Provide the [X, Y] coordinate of the cell's center where the given text is located.  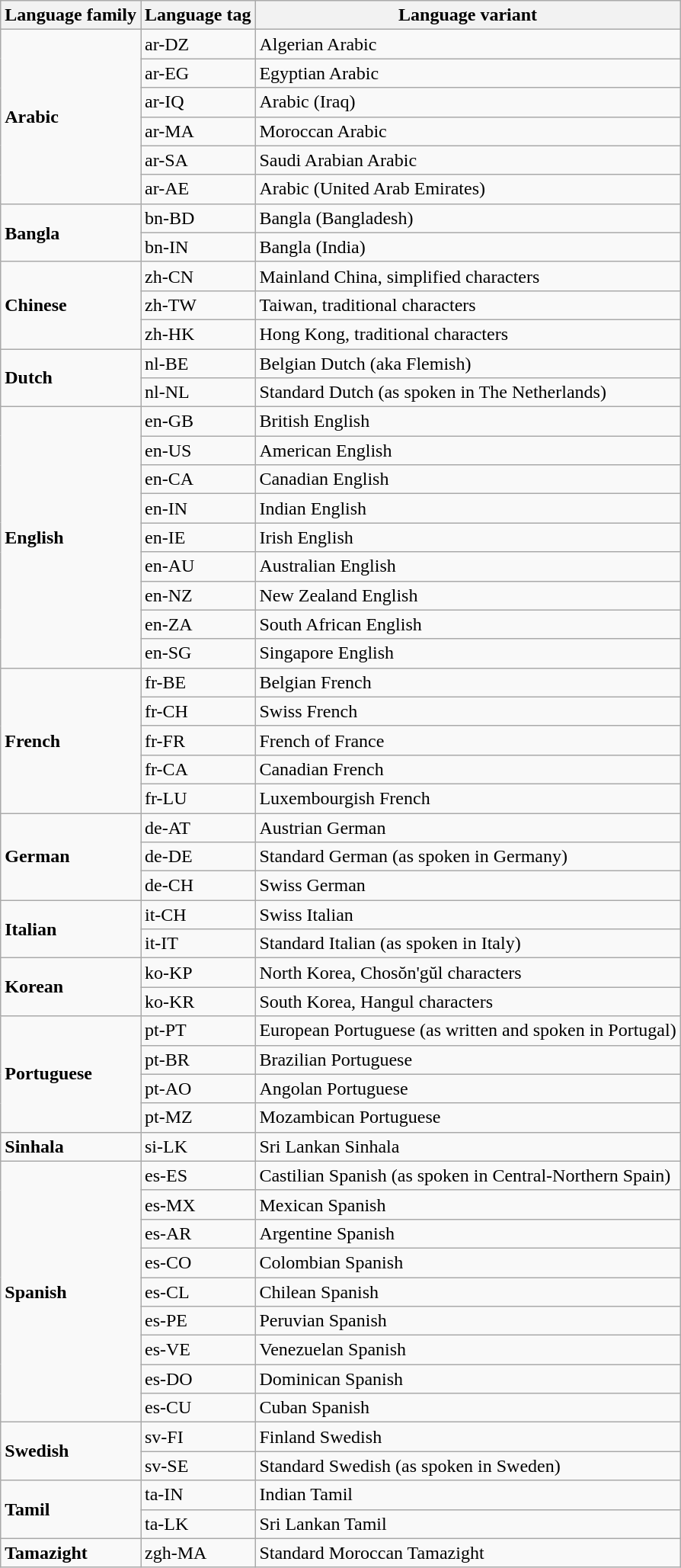
English [71, 538]
French of France [468, 740]
ar-IQ [197, 102]
Korean [71, 987]
Luxembourgish French [468, 798]
Swedish [71, 1451]
bn-BD [197, 218]
en-GB [197, 422]
it-CH [197, 915]
Standard Italian (as spoken in Italy) [468, 944]
Canadian French [468, 769]
Peruvian Spanish [468, 1321]
Portuguese [71, 1074]
Sri Lankan Tamil [468, 1524]
North Korea, Chosŏn'gŭl characters [468, 973]
Irish English [468, 537]
en-AU [197, 566]
ar-EG [197, 73]
de-CH [197, 886]
zgh-MA [197, 1553]
Algerian Arabic [468, 44]
Belgian Dutch (aka Flemish) [468, 364]
French [71, 740]
es-CL [197, 1292]
nl-NL [197, 393]
Swiss Italian [468, 915]
ta-IN [197, 1495]
es-CO [197, 1262]
Chinese [71, 305]
fr-CA [197, 769]
zh-HK [197, 334]
Taiwan, traditional characters [468, 305]
es-DO [197, 1379]
Language tag [197, 15]
British English [468, 422]
Moroccan Arabic [468, 131]
Austrian German [468, 827]
fr-FR [197, 740]
en-IE [197, 537]
pt-AO [197, 1089]
Brazilian Portuguese [468, 1060]
Arabic (United Arab Emirates) [468, 189]
en-NZ [197, 595]
Mainland China, simplified characters [468, 276]
sv-SE [197, 1466]
en-CA [197, 479]
es-VE [197, 1350]
Egyptian Arabic [468, 73]
Indian English [468, 508]
New Zealand English [468, 595]
Swiss German [468, 886]
German [71, 856]
it-IT [197, 944]
Standard Swedish (as spoken in Sweden) [468, 1466]
es-MX [197, 1204]
fr-LU [197, 798]
pt-MZ [197, 1117]
Bangla [71, 232]
ar-AE [197, 189]
Colombian Spanish [468, 1262]
Standard German (as spoken in Germany) [468, 857]
Singapore English [468, 653]
Sinhala [71, 1146]
Indian Tamil [468, 1495]
de-DE [197, 857]
Argentine Spanish [468, 1233]
Australian English [468, 566]
Dutch [71, 378]
Tamazight [71, 1553]
Standard Moroccan Tamazight [468, 1553]
Castilian Spanish (as spoken in Central-Northern Spain) [468, 1175]
ar-SA [197, 160]
European Portuguese (as written and spoken in Portugal) [468, 1031]
Arabic (Iraq) [468, 102]
Mexican Spanish [468, 1204]
ta-LK [197, 1524]
Chilean Spanish [468, 1292]
ar-DZ [197, 44]
sv-FI [197, 1437]
Dominican Spanish [468, 1379]
ar-MA [197, 131]
fr-CH [197, 711]
en-IN [197, 508]
Italian [71, 929]
si-LK [197, 1146]
Spanish [71, 1291]
de-AT [197, 827]
zh-CN [197, 276]
Cuban Spanish [468, 1408]
Language variant [468, 15]
Mozambican Portuguese [468, 1117]
South African English [468, 624]
pt-BR [197, 1060]
pt-PT [197, 1031]
es-ES [197, 1175]
Tamil [71, 1509]
es-PE [197, 1321]
en-US [197, 451]
Arabic [71, 117]
Hong Kong, traditional characters [468, 334]
Angolan Portuguese [468, 1089]
American English [468, 451]
zh-TW [197, 305]
Bangla (Bangladesh) [468, 218]
South Korea, Hangul characters [468, 1002]
nl-BE [197, 364]
Language family [71, 15]
en-ZA [197, 624]
en-SG [197, 653]
Standard Dutch (as spoken in The Netherlands) [468, 393]
Finland Swedish [468, 1437]
bn-IN [197, 247]
Canadian English [468, 479]
es-CU [197, 1408]
Venezuelan Spanish [468, 1350]
Saudi Arabian Arabic [468, 160]
Sri Lankan Sinhala [468, 1146]
ko-KR [197, 1002]
Bangla (India) [468, 247]
Swiss French [468, 711]
Belgian French [468, 682]
ko-KP [197, 973]
fr-BE [197, 682]
es-AR [197, 1233]
